Provide the [X, Y] coordinate of the cell's center where the given text is located.  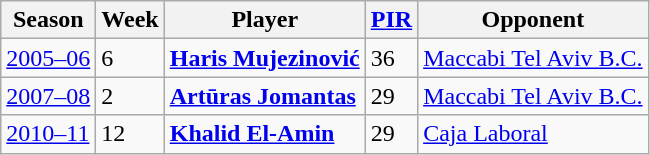
12 [130, 134]
PIR [391, 20]
Artūras Jomantas [264, 96]
Opponent [533, 20]
2 [130, 96]
2010–11 [48, 134]
Player [264, 20]
Caja Laboral [533, 134]
2005–06 [48, 58]
Season [48, 20]
Haris Mujezinović [264, 58]
36 [391, 58]
Week [130, 20]
Khalid El-Amin [264, 134]
6 [130, 58]
2007–08 [48, 96]
